Search for the cell housing the specified text and yield its [x, y] center coordinate. 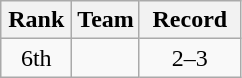
2–3 [190, 58]
6th [36, 58]
Record [190, 20]
Team [106, 20]
Rank [36, 20]
